Locate the cell with the specified text and output its (X, Y) center coordinate. 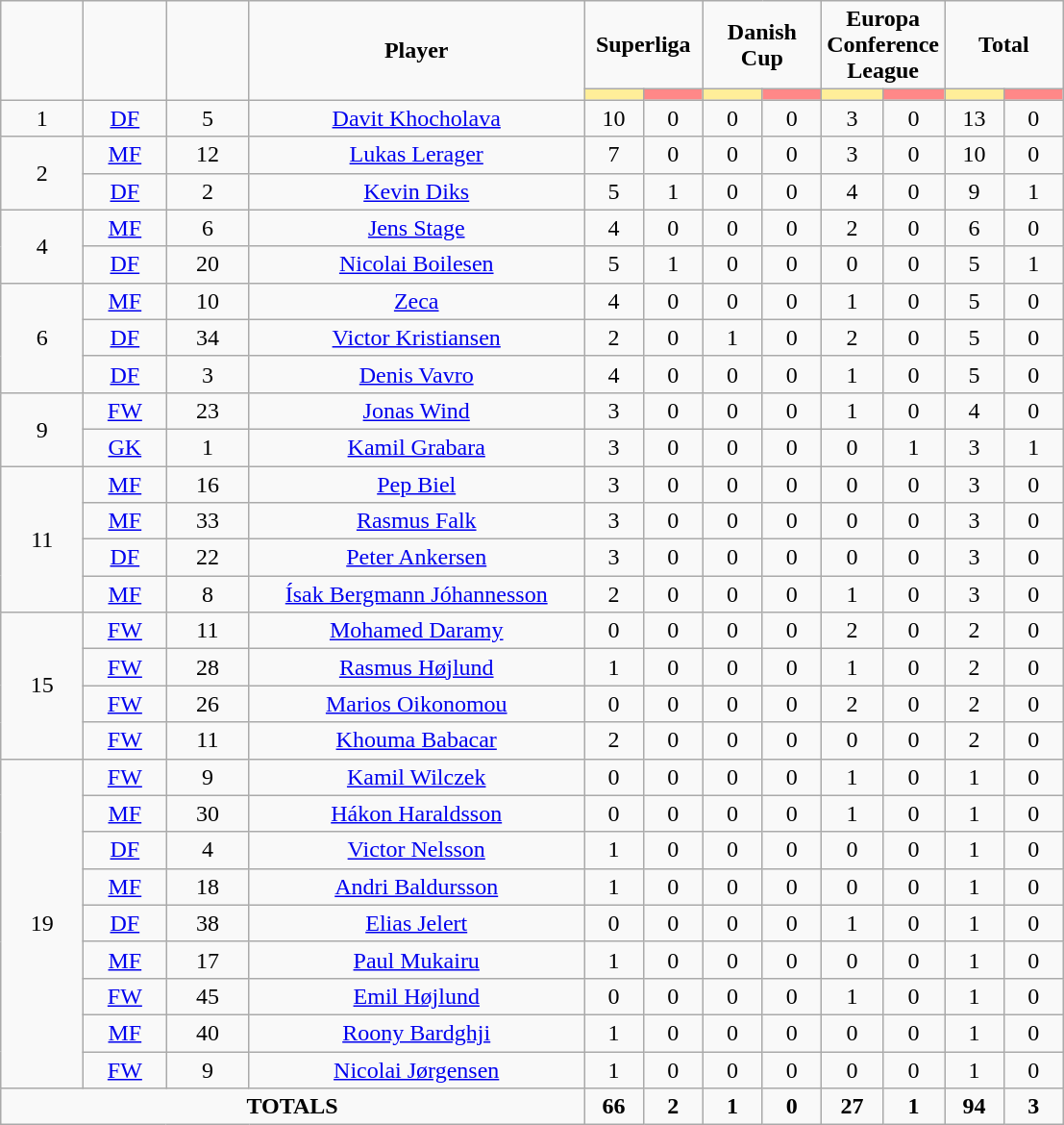
66 (614, 1107)
7 (614, 155)
26 (208, 704)
Marios Oikonomou (417, 704)
Pep Biel (417, 484)
45 (208, 996)
Paul Mukairu (417, 960)
33 (208, 521)
Andri Baldursson (417, 887)
19 (42, 923)
Rasmus Falk (417, 521)
20 (208, 264)
Danish Cup (762, 45)
Hákon Haraldsson (417, 813)
Total (1004, 45)
Lukas Lerager (417, 155)
Peter Ankersen (417, 558)
22 (208, 558)
Rasmus Højlund (417, 667)
38 (208, 923)
TOTALS (292, 1107)
Kamil Grabara (417, 447)
40 (208, 1033)
23 (208, 411)
15 (42, 686)
Jonas Wind (417, 411)
Elias Jelert (417, 923)
Emil Højlund (417, 996)
Kamil Wilczek (417, 777)
Davit Khocholava (417, 118)
Ísak Bergmann Jóhannesson (417, 594)
8 (208, 594)
94 (975, 1107)
Player (417, 50)
27 (853, 1107)
16 (208, 484)
Zeca (417, 301)
Roony Bardghji (417, 1033)
Victor Nelsson (417, 850)
13 (975, 118)
Nicolai Jørgensen (417, 1070)
Europa Conference League (883, 45)
30 (208, 813)
Mohamed Daramy (417, 631)
GK (125, 447)
Denis Vavro (417, 374)
Victor Kristiansen (417, 337)
Khouma Babacar (417, 740)
18 (208, 887)
28 (208, 667)
Jens Stage (417, 228)
Kevin Diks (417, 191)
34 (208, 337)
Superliga (644, 45)
Nicolai Boilesen (417, 264)
12 (208, 155)
17 (208, 960)
